Search for the cell housing the specified text and yield its [x, y] center coordinate. 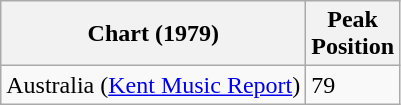
79 [353, 85]
Chart (1979) [154, 34]
Australia (Kent Music Report) [154, 85]
PeakPosition [353, 34]
